Find where the given text appears and provide that cell's center as (x, y) coordinate. 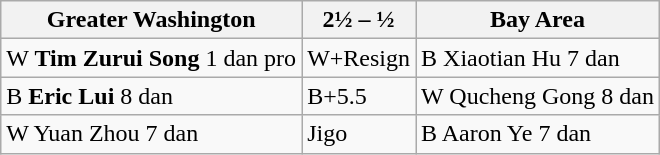
W Yuan Zhou 7 dan (152, 134)
Jigo (359, 134)
B Eric Lui 8 dan (152, 96)
W+Resign (359, 58)
W Qucheng Gong 8 dan (538, 96)
Bay Area (538, 20)
Greater Washington (152, 20)
W Tim Zurui Song 1 dan pro (152, 58)
B Aaron Ye 7 dan (538, 134)
B+5.5 (359, 96)
2½ – ½ (359, 20)
B Xiaotian Hu 7 dan (538, 58)
